Detect which cell encompasses the target text, then output its (x, y) center coordinate. 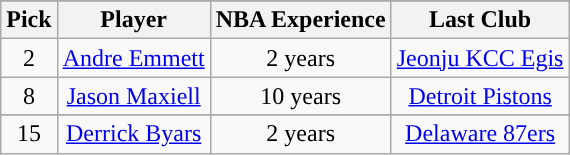
8 (29, 96)
Detroit Pistons (480, 96)
Last Club (480, 20)
Jeonju KCC Egis (480, 58)
Pick (29, 20)
NBA Experience (300, 20)
Player (134, 20)
10 years (300, 96)
Derrick Byars (134, 134)
2 (29, 58)
Jason Maxiell (134, 96)
15 (29, 134)
Andre Emmett (134, 58)
Delaware 87ers (480, 134)
